Locate the cell with the specified text and output its [x, y] center coordinate. 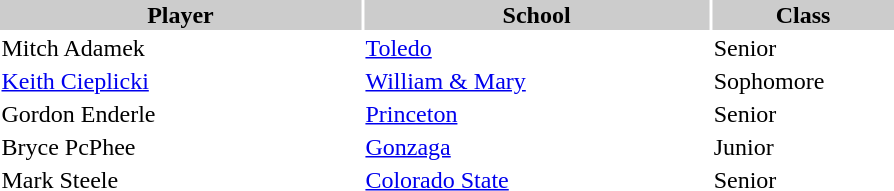
Princeton [536, 114]
Keith Cieplicki [180, 81]
Mitch Adamek [180, 48]
Toledo [536, 48]
Player [180, 15]
Gordon Enderle [180, 114]
School [536, 15]
Gonzaga [536, 147]
Class [803, 15]
Sophomore [803, 81]
Junior [803, 147]
Bryce PcPhee [180, 147]
William & Mary [536, 81]
